Capture the cell that displays the provided text and extract its (X, Y) central coordinate. 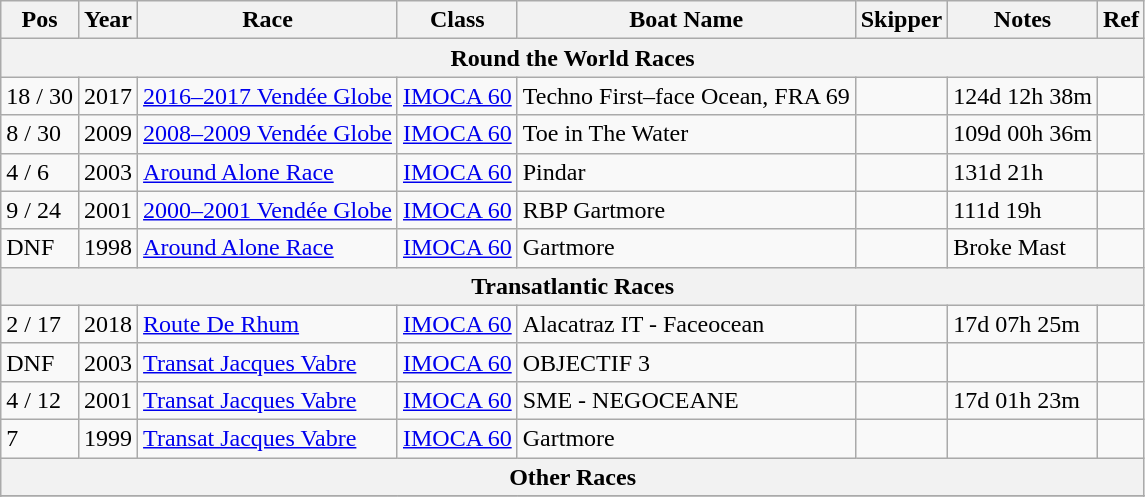
Route De Rhum (268, 324)
Ref (1120, 20)
Round the World Races (573, 58)
124d 12h 38m (1023, 96)
Broke Mast (1023, 248)
Pos (40, 20)
17d 01h 23m (1023, 400)
Alacatraz IT - Faceocean (686, 324)
RBP Gartmore (686, 210)
9 / 24 (40, 210)
Boat Name (686, 20)
17d 07h 25m (1023, 324)
2017 (108, 96)
Transatlantic Races (573, 286)
7 (40, 438)
1998 (108, 248)
Toe in The Water (686, 134)
2 / 17 (40, 324)
Techno First–face Ocean, FRA 69 (686, 96)
Other Races (573, 477)
111d 19h (1023, 210)
2008–2009 Vendée Globe (268, 134)
Class (457, 20)
SME - NEGOCEANE (686, 400)
2016–2017 Vendée Globe (268, 96)
Notes (1023, 20)
Year (108, 20)
131d 21h (1023, 172)
4 / 12 (40, 400)
2000–2001 Vendée Globe (268, 210)
OBJECTIF 3 (686, 362)
18 / 30 (40, 96)
8 / 30 (40, 134)
Race (268, 20)
2018 (108, 324)
Pindar (686, 172)
2009 (108, 134)
1999 (108, 438)
4 / 6 (40, 172)
109d 00h 36m (1023, 134)
Skipper (901, 20)
